Detect which cell encompasses the target text, then output its (x, y) center coordinate. 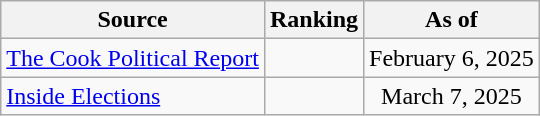
February 6, 2025 (452, 58)
The Cook Political Report (133, 58)
March 7, 2025 (452, 96)
Inside Elections (133, 96)
Source (133, 20)
Ranking (314, 20)
As of (452, 20)
